Return the [x, y] coordinate for the center point of the cell that contains the specified text.  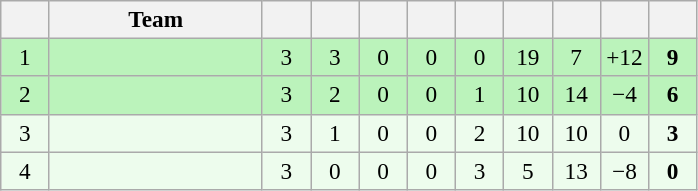
7 [576, 57]
6 [673, 95]
9 [673, 57]
5 [528, 170]
−8 [624, 170]
4 [25, 170]
+12 [624, 57]
19 [528, 57]
14 [576, 95]
13 [576, 170]
−4 [624, 95]
Team [156, 19]
